Pinpoint the cell where the given text exists, returning its [X, Y] midpoint coordinate. 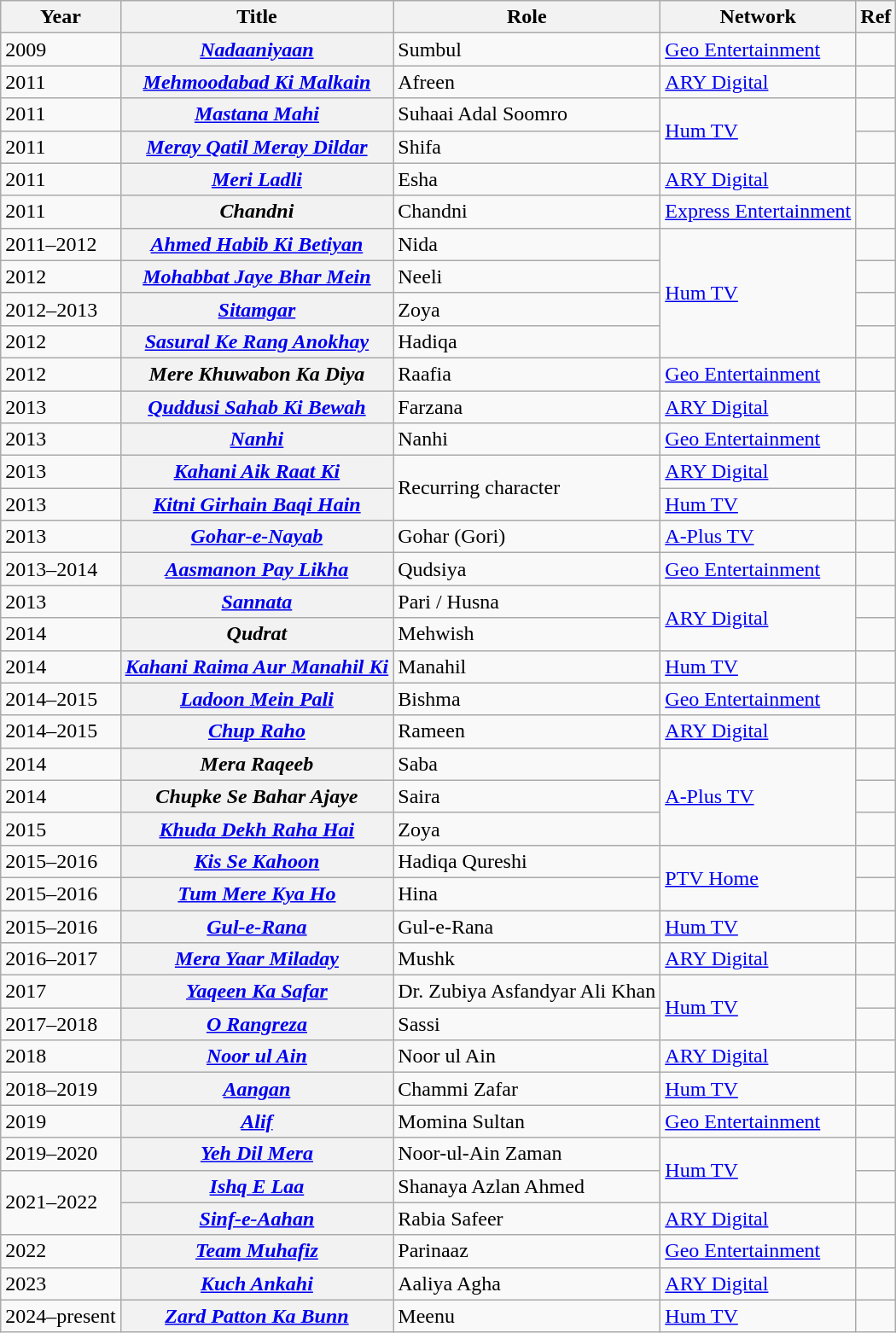
2019–2020 [61, 1154]
PTV Home [758, 877]
Noor-ul-Ain Zaman [527, 1154]
Yeh Dil Mera [257, 1154]
Afreen [527, 82]
Manahil [527, 666]
Parinaaz [527, 1251]
Mera Raqeeb [257, 764]
Aasmanon Pay Likha [257, 569]
Qudsiya [527, 569]
Team Muhafiz [257, 1251]
Role [527, 17]
Dr. Zubiya Asfandyar Ali Khan [527, 992]
Aaliya Agha [527, 1284]
Title [257, 17]
Saira [527, 796]
Kahani Aik Raat Ki [257, 472]
Zard Patton Ka Bunn [257, 1316]
Alif [257, 1121]
Bishma [527, 699]
2024–present [61, 1316]
2021–2022 [61, 1202]
2009 [61, 49]
Khuda Dekh Raha Hai [257, 829]
Ahmed Habib Ki Betiyan [257, 244]
Kuch Ankahi [257, 1284]
2011–2012 [61, 244]
Meenu [527, 1316]
Chup Raho [257, 731]
Mehwish [527, 634]
Express Entertainment [758, 212]
Ladoon Mein Pali [257, 699]
Kis Se Kahoon [257, 861]
Sassi [527, 1024]
2017–2018 [61, 1024]
Mushk [527, 959]
Raafia [527, 374]
Shifa [527, 147]
Sumbul [527, 49]
Qudrat [257, 634]
Mehmoodabad Ki Malkain [257, 82]
Hina [527, 894]
O Rangreza [257, 1024]
Recurring character [527, 488]
Suhaai Adal Soomro [527, 114]
Network [758, 17]
Meray Qatil Meray Dildar [257, 147]
2016–2017 [61, 959]
Farzana [527, 407]
Pari / Husna [527, 602]
Ref [876, 17]
Meri Ladli [257, 179]
2022 [61, 1251]
Rabia Safeer [527, 1219]
2015 [61, 829]
Mera Yaar Miladay [257, 959]
Mere Khuwabon Ka Diya [257, 374]
Mohabbat Jaye Bhar Mein [257, 276]
2018 [61, 1057]
Ishq E Laa [257, 1186]
Chupke Se Bahar Ajaye [257, 796]
Yaqeen Ka Safar [257, 992]
Sitamgar [257, 309]
Sasural Ke Rang Anokhay [257, 341]
Hadiqa Qureshi [527, 861]
Esha [527, 179]
Kitni Girhain Baqi Hain [257, 504]
Year [61, 17]
Shanaya Azlan Ahmed [527, 1186]
Quddusi Sahab Ki Bewah [257, 407]
Neeli [527, 276]
Gohar (Gori) [527, 537]
Nida [527, 244]
Mastana Mahi [257, 114]
2012–2013 [61, 309]
2023 [61, 1284]
Rameen [527, 731]
Saba [527, 764]
2013–2014 [61, 569]
Tum Mere Kya Ho [257, 894]
2019 [61, 1121]
2018–2019 [61, 1089]
Sinf-e-Aahan [257, 1219]
Momina Sultan [527, 1121]
Hadiqa [527, 341]
Aangan [257, 1089]
Gohar-e-Nayab [257, 537]
2017 [61, 992]
Sannata [257, 602]
Nadaaniyaan [257, 49]
Chammi Zafar [527, 1089]
Kahani Raima Aur Manahil Ki [257, 666]
